Return [x, y] of the center of cell containing provided text 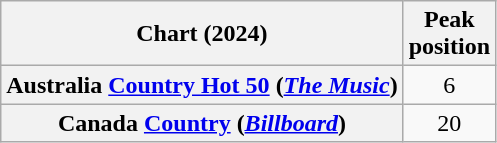
6 [449, 85]
Chart (2024) [202, 34]
Canada Country (Billboard) [202, 123]
Australia Country Hot 50 (The Music) [202, 85]
Peak position [449, 34]
20 [449, 123]
